Extract the [X, Y] coordinate from the center of the cell holding the provided text.  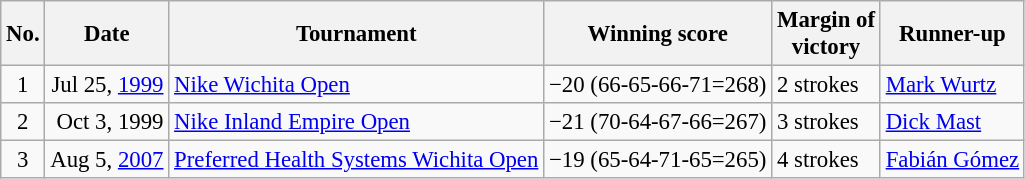
No. [23, 34]
2 strokes [826, 85]
1 [23, 85]
−19 (65-64-71-65=265) [658, 160]
−21 (70-64-67-66=267) [658, 122]
Fabián Gómez [952, 160]
−20 (66-65-66-71=268) [658, 85]
Nike Wichita Open [356, 85]
3 strokes [826, 122]
Nike Inland Empire Open [356, 122]
Tournament [356, 34]
Jul 25, 1999 [107, 85]
Oct 3, 1999 [107, 122]
Margin ofvictory [826, 34]
Preferred Health Systems Wichita Open [356, 160]
3 [23, 160]
Winning score [658, 34]
2 [23, 122]
Mark Wurtz [952, 85]
4 strokes [826, 160]
Dick Mast [952, 122]
Runner-up [952, 34]
Date [107, 34]
Aug 5, 2007 [107, 160]
